Provide the (x, y) coordinate of the cell's center where the given text is located.  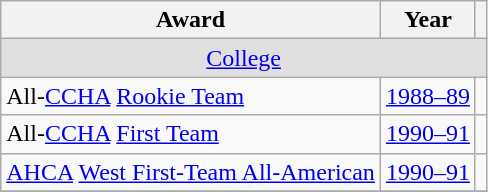
Award (191, 20)
Year (428, 20)
All-CCHA First Team (191, 134)
1988–89 (428, 96)
AHCA West First-Team All-American (191, 172)
College (244, 58)
All-CCHA Rookie Team (191, 96)
